Pinpoint the cell where the given text exists, returning its (x, y) midpoint coordinate. 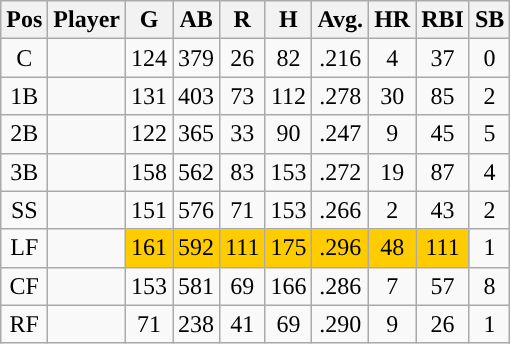
124 (150, 58)
112 (288, 96)
5 (489, 134)
581 (196, 286)
LF (24, 248)
87 (443, 172)
.216 (340, 58)
403 (196, 96)
30 (392, 96)
.272 (340, 172)
33 (242, 134)
Pos (24, 20)
41 (242, 324)
562 (196, 172)
HR (392, 20)
175 (288, 248)
158 (150, 172)
AB (196, 20)
57 (443, 286)
365 (196, 134)
238 (196, 324)
576 (196, 210)
SS (24, 210)
43 (443, 210)
82 (288, 58)
90 (288, 134)
RF (24, 324)
C (24, 58)
379 (196, 58)
45 (443, 134)
.286 (340, 286)
R (242, 20)
8 (489, 286)
7 (392, 286)
H (288, 20)
2B (24, 134)
131 (150, 96)
RBI (443, 20)
19 (392, 172)
Player (87, 20)
122 (150, 134)
.290 (340, 324)
.247 (340, 134)
48 (392, 248)
.278 (340, 96)
.296 (340, 248)
G (150, 20)
0 (489, 58)
592 (196, 248)
151 (150, 210)
CF (24, 286)
SB (489, 20)
.266 (340, 210)
3B (24, 172)
161 (150, 248)
83 (242, 172)
1B (24, 96)
37 (443, 58)
73 (242, 96)
85 (443, 96)
166 (288, 286)
Avg. (340, 20)
